Pinpoint the cell where the given text exists, returning its (X, Y) midpoint coordinate. 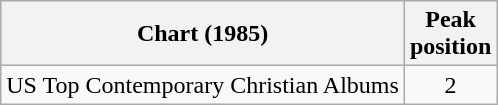
2 (450, 85)
US Top Contemporary Christian Albums (203, 85)
Chart (1985) (203, 34)
Peakposition (450, 34)
